Extract the [x, y] coordinate from the center of the cell holding the provided text.  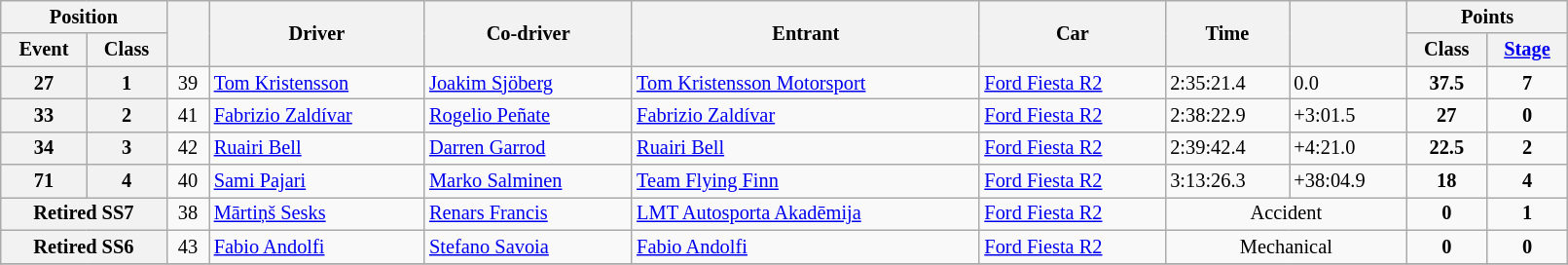
Mechanical [1286, 246]
Renars Francis [528, 213]
Entrant [806, 33]
Tom Kristensson [317, 83]
2:38:22.9 [1226, 115]
Position [84, 17]
Darren Garrod [528, 148]
Tom Kristensson Motorsport [806, 83]
Accident [1286, 213]
0.0 [1349, 83]
38 [188, 213]
42 [188, 148]
+38:04.9 [1349, 181]
Retired SS6 [84, 246]
Event [44, 50]
Marko Salminen [528, 181]
Car [1073, 33]
41 [188, 115]
39 [188, 83]
2:39:42.4 [1226, 148]
7 [1527, 83]
Joakim Sjöberg [528, 83]
Points [1487, 17]
Stefano Savoia [528, 246]
37.5 [1446, 83]
3 [127, 148]
Retired SS7 [84, 213]
71 [44, 181]
LMT Autosporta Akadēmija [806, 213]
33 [44, 115]
40 [188, 181]
+3:01.5 [1349, 115]
+4:21.0 [1349, 148]
43 [188, 246]
Rogelio Peñate [528, 115]
Sami Pajari [317, 181]
Time [1226, 33]
Team Flying Finn [806, 181]
Co-driver [528, 33]
18 [1446, 181]
Stage [1527, 50]
2:35:21.4 [1226, 83]
Driver [317, 33]
34 [44, 148]
3:13:26.3 [1226, 181]
Mārtiņš Sesks [317, 213]
22.5 [1446, 148]
